Return [x, y] of the center of cell containing provided text 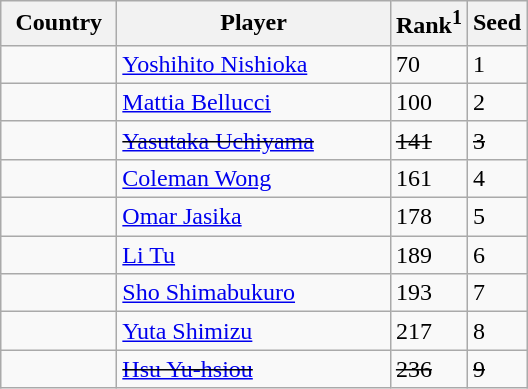
189 [428, 255]
Mattia Bellucci [254, 102]
Seed [496, 24]
Omar Jasika [254, 217]
Rank1 [428, 24]
Sho Shimabukuro [254, 293]
70 [428, 64]
141 [428, 140]
2 [496, 102]
Yoshihito Nishioka [254, 64]
178 [428, 217]
8 [496, 331]
7 [496, 293]
Country [59, 24]
Hsu Yu-hsiou [254, 369]
6 [496, 255]
100 [428, 102]
Li Tu [254, 255]
Player [254, 24]
Yuta Shimizu [254, 331]
1 [496, 64]
4 [496, 178]
3 [496, 140]
9 [496, 369]
Yasutaka Uchiyama [254, 140]
193 [428, 293]
236 [428, 369]
5 [496, 217]
Coleman Wong [254, 178]
217 [428, 331]
161 [428, 178]
